Return the (X, Y) coordinate for the center point of the cell that contains the specified text.  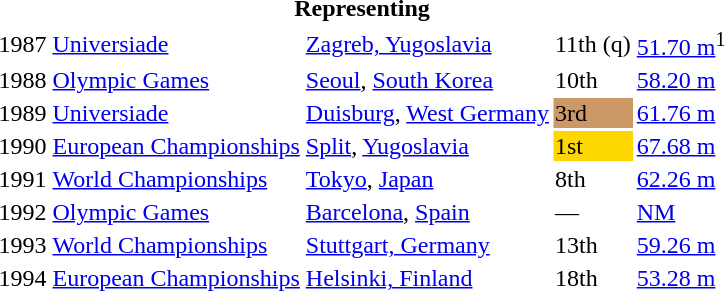
1st (592, 146)
8th (592, 179)
13th (592, 245)
Barcelona, Spain (427, 212)
— (592, 212)
Split, Yugoslavia (427, 146)
European Championships (176, 146)
3rd (592, 113)
Zagreb, Yugoslavia (427, 44)
Duisburg, West Germany (427, 113)
Stuttgart, Germany (427, 245)
Tokyo, Japan (427, 179)
11th (q) (592, 44)
Seoul, South Korea (427, 80)
10th (592, 80)
